Extract the (x, y) coordinate from the center of the cell holding the provided text.  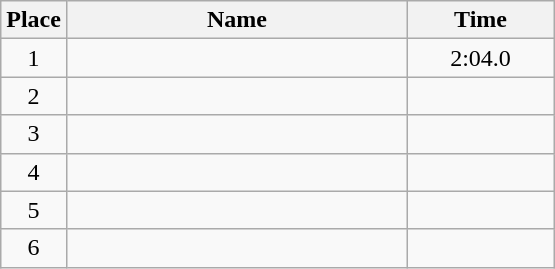
4 (34, 172)
2:04.0 (481, 58)
Place (34, 20)
6 (34, 248)
Time (481, 20)
3 (34, 134)
Name (236, 20)
5 (34, 210)
2 (34, 96)
1 (34, 58)
